From the cell containing the given text, extract its center point as [X, Y] coordinate. 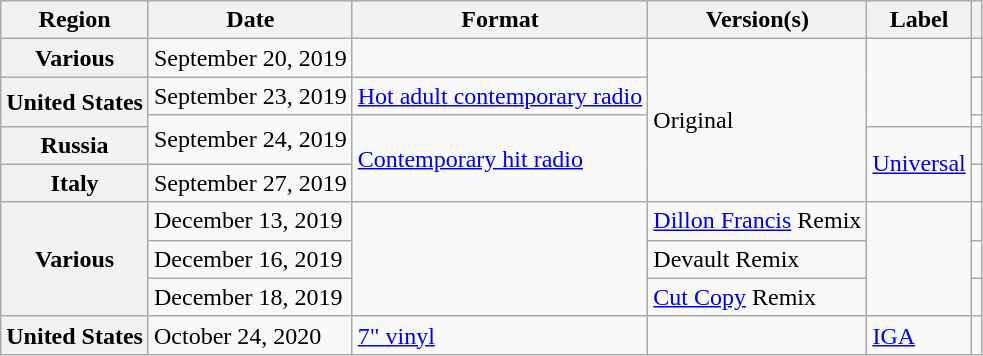
Italy [75, 183]
Contemporary hit radio [500, 158]
Region [75, 20]
September 27, 2019 [250, 183]
Original [758, 120]
September 24, 2019 [250, 140]
December 16, 2019 [250, 259]
September 20, 2019 [250, 58]
Label [919, 20]
October 24, 2020 [250, 335]
Format [500, 20]
Russia [75, 145]
IGA [919, 335]
Hot adult contemporary radio [500, 96]
Date [250, 20]
Dillon Francis Remix [758, 221]
Devault Remix [758, 259]
December 18, 2019 [250, 297]
7" vinyl [500, 335]
Universal [919, 164]
December 13, 2019 [250, 221]
Cut Copy Remix [758, 297]
September 23, 2019 [250, 96]
Version(s) [758, 20]
